Return the [x, y] coordinate for the center point of the cell that contains the specified text.  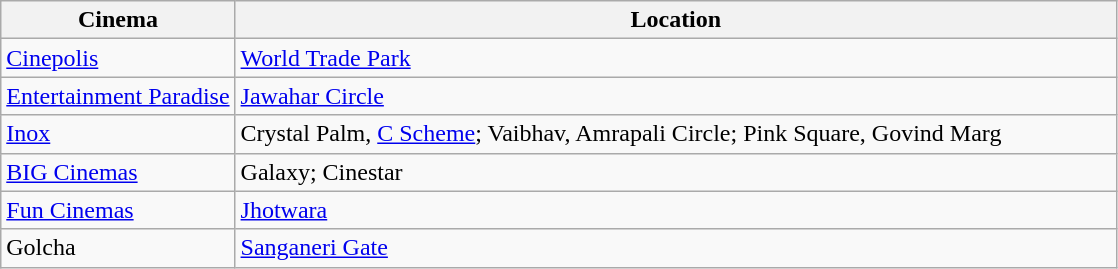
Sanganeri Gate [676, 248]
BIG Cinemas [118, 172]
Cinema [118, 20]
Galaxy; Cinestar [676, 172]
Inox [118, 134]
Golcha [118, 248]
Jhotwara [676, 210]
World Trade Park [676, 58]
Jawahar Circle [676, 96]
Crystal Palm, C Scheme; Vaibhav, Amrapali Circle; Pink Square, Govind Marg [676, 134]
Location [676, 20]
Cinepolis [118, 58]
Fun Cinemas [118, 210]
Entertainment Paradise [118, 96]
